Return [X, Y] of the center of cell containing provided text 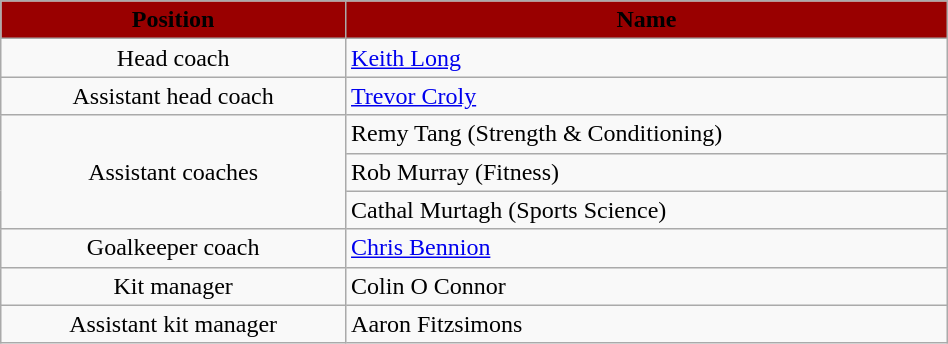
Assistant head coach [174, 96]
Head coach [174, 58]
Chris Bennion [647, 248]
Position [174, 20]
Trevor Croly [647, 96]
Kit manager [174, 286]
Assistant coaches [174, 172]
Colin O Connor [647, 286]
Keith Long [647, 58]
Assistant kit manager [174, 324]
Remy Tang (Strength & Conditioning) [647, 134]
Aaron Fitzsimons [647, 324]
Cathal Murtagh (Sports Science) [647, 210]
Rob Murray (Fitness) [647, 172]
Goalkeeper coach [174, 248]
Name [647, 20]
